From the cell containing the given text, extract its center point as [x, y] coordinate. 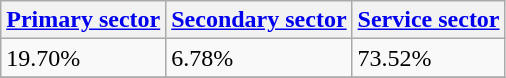
6.78% [259, 58]
Service sector [428, 20]
19.70% [84, 58]
73.52% [428, 58]
Secondary sector [259, 20]
Primary sector [84, 20]
